Determine the (X, Y) coordinate at the center of the cell enclosing the given text.  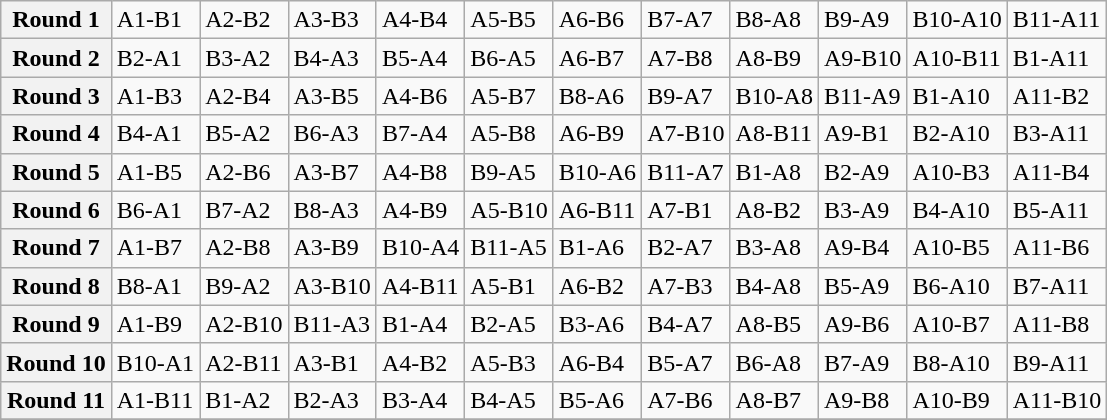
B4-A10 (957, 210)
A2-B8 (244, 248)
A6-B9 (597, 134)
A10-B9 (957, 400)
A5-B8 (509, 134)
A11-B10 (1057, 400)
B10-A1 (155, 362)
B1-A2 (244, 400)
B5-A2 (244, 134)
B3-A9 (862, 210)
B8-A3 (332, 210)
B1-A4 (420, 324)
A1-B7 (155, 248)
B11-A5 (509, 248)
A3-B3 (332, 20)
B6-A5 (509, 58)
A1-B5 (155, 172)
A10-B3 (957, 172)
Round 8 (56, 286)
A11-B2 (1057, 96)
B11-A9 (862, 96)
Round 9 (56, 324)
B9-A9 (862, 20)
A6-B2 (597, 286)
A8-B7 (774, 400)
B2-A7 (686, 248)
A1-B9 (155, 324)
B3-A6 (597, 324)
B3-A2 (244, 58)
A3-B1 (332, 362)
A5-B1 (509, 286)
A11-B4 (1057, 172)
B5-A6 (597, 400)
A4-B8 (420, 172)
B10-A8 (774, 96)
B9-A2 (244, 286)
A7-B8 (686, 58)
A2-B2 (244, 20)
B10-A6 (597, 172)
A1-B1 (155, 20)
A11-B6 (1057, 248)
A6-B11 (597, 210)
A9-B1 (862, 134)
B10-A4 (420, 248)
B6-A10 (957, 286)
B8-A10 (957, 362)
Round 4 (56, 134)
A9-B8 (862, 400)
B2-A1 (155, 58)
Round 10 (56, 362)
B7-A7 (686, 20)
B1-A6 (597, 248)
B6-A1 (155, 210)
Round 2 (56, 58)
A9-B4 (862, 248)
A10-B7 (957, 324)
B7-A2 (244, 210)
A5-B5 (509, 20)
B9-A5 (509, 172)
B2-A3 (332, 400)
B9-A11 (1057, 362)
A2-B10 (244, 324)
A1-B3 (155, 96)
A1-B11 (155, 400)
B1-A10 (957, 96)
B11-A3 (332, 324)
B3-A11 (1057, 134)
A9-B10 (862, 58)
Round 11 (56, 400)
A4-B2 (420, 362)
A8-B9 (774, 58)
B11-A7 (686, 172)
B4-A8 (774, 286)
Round 6 (56, 210)
A7-B3 (686, 286)
A5-B7 (509, 96)
A8-B2 (774, 210)
A10-B11 (957, 58)
B8-A1 (155, 286)
B11-A11 (1057, 20)
B7-A4 (420, 134)
A6-B4 (597, 362)
A3-B10 (332, 286)
A3-B7 (332, 172)
B2-A9 (862, 172)
B10-A10 (957, 20)
A2-B11 (244, 362)
B4-A3 (332, 58)
B8-A6 (597, 96)
B3-A4 (420, 400)
A4-B11 (420, 286)
B6-A3 (332, 134)
B5-A4 (420, 58)
A2-B4 (244, 96)
B9-A7 (686, 96)
A3-B9 (332, 248)
A7-B10 (686, 134)
Round 5 (56, 172)
A11-B8 (1057, 324)
B5-A11 (1057, 210)
B7-A9 (862, 362)
B4-A7 (686, 324)
A5-B3 (509, 362)
A5-B10 (509, 210)
Round 3 (56, 96)
B7-A11 (1057, 286)
A8-B11 (774, 134)
B5-A9 (862, 286)
B6-A8 (774, 362)
A6-B7 (597, 58)
A2-B6 (244, 172)
B5-A7 (686, 362)
A10-B5 (957, 248)
B4-A5 (509, 400)
A4-B6 (420, 96)
B2-A5 (509, 324)
B1-A8 (774, 172)
A4-B4 (420, 20)
B8-A8 (774, 20)
B3-A8 (774, 248)
A4-B9 (420, 210)
B1-A11 (1057, 58)
A9-B6 (862, 324)
Round 7 (56, 248)
Round 1 (56, 20)
A6-B6 (597, 20)
A7-B6 (686, 400)
B2-A10 (957, 134)
A7-B1 (686, 210)
A3-B5 (332, 96)
B4-A1 (155, 134)
A8-B5 (774, 324)
